From the cell containing the given text, extract its center point as (X, Y) coordinate. 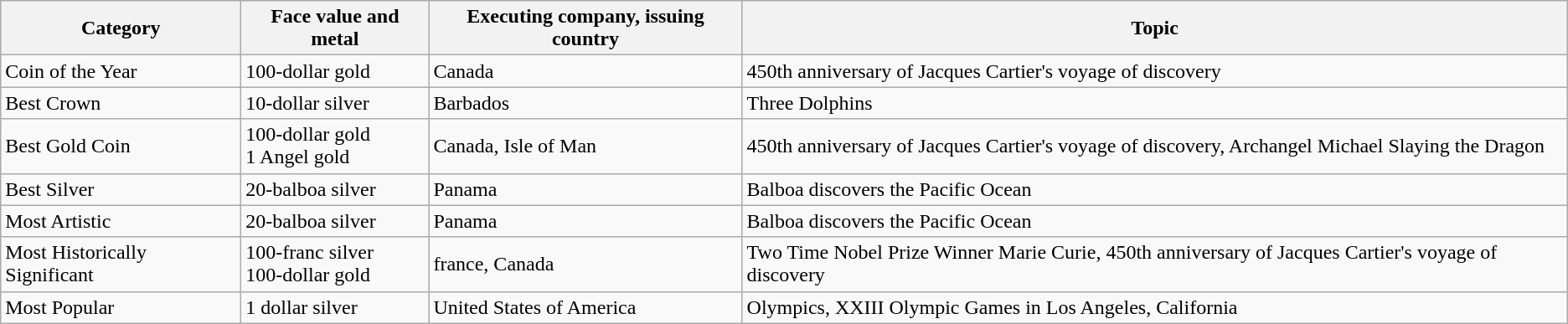
United States of America (585, 307)
100-franc silver100-dollar gold (335, 265)
100-dollar gold1 Angel gold (335, 146)
Best Silver (121, 189)
450th anniversary of Jacques Cartier's voyage of discovery (1154, 71)
1 dollar silver (335, 307)
Most Artistic (121, 221)
Category (121, 28)
10-dollar silver (335, 103)
Topic (1154, 28)
Canada, Isle of Man (585, 146)
Most Popular (121, 307)
Barbados (585, 103)
Three Dolphins (1154, 103)
Most Historically Significant (121, 265)
Canada (585, 71)
Two Time Nobel Prize Winner Marie Curie, 450th anniversary of Jacques Cartier's voyage of discovery (1154, 265)
Coin of the Year (121, 71)
100-dollar gold (335, 71)
Face value and metal (335, 28)
450th anniversary of Jacques Cartier's voyage of discovery, Archangel Michael Slaying the Dragon (1154, 146)
Olympics, XXIII Olympic Games in Los Angeles, California (1154, 307)
Executing company, issuing country (585, 28)
Best Crown (121, 103)
france, Canada (585, 265)
Best Gold Coin (121, 146)
